Find where the given text appears and provide that cell's center as [X, Y] coordinate. 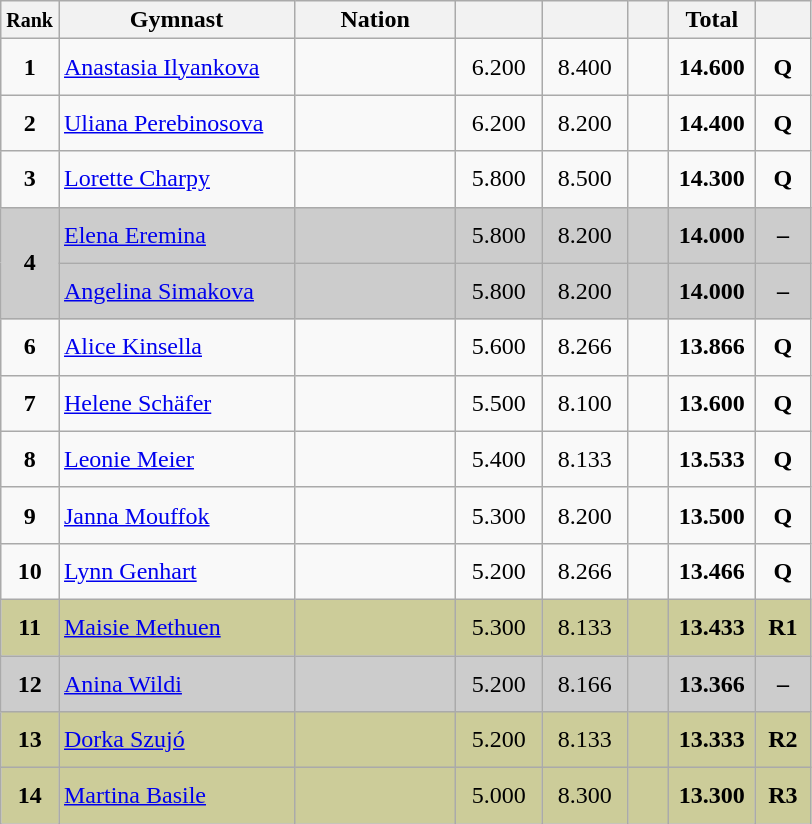
Lorette Charpy [176, 179]
Lynn Genhart [176, 571]
8.500 [585, 179]
5.600 [499, 347]
Maisie Methuen [176, 627]
Total [712, 20]
13.366 [712, 684]
Elena Eremina [176, 235]
8.300 [585, 796]
8 [30, 459]
14.600 [712, 67]
Angelina Simakova [176, 291]
Nation [376, 20]
8.100 [585, 403]
13.500 [712, 515]
13.300 [712, 796]
13.466 [712, 571]
Anastasia Ilyankova [176, 67]
14.400 [712, 123]
2 [30, 123]
5.500 [499, 403]
6 [30, 347]
1 [30, 67]
11 [30, 627]
13.433 [712, 627]
R3 [783, 796]
R2 [783, 740]
Leonie Meier [176, 459]
7 [30, 403]
4 [30, 263]
13.333 [712, 740]
Alice Kinsella [176, 347]
Helene Schäfer [176, 403]
14.300 [712, 179]
Rank [30, 20]
Janna Mouffok [176, 515]
Anina Wildi [176, 684]
5.400 [499, 459]
13.866 [712, 347]
13.600 [712, 403]
10 [30, 571]
Dorka Szujó [176, 740]
Uliana Perebinosova [176, 123]
12 [30, 684]
3 [30, 179]
13 [30, 740]
9 [30, 515]
14 [30, 796]
Gymnast [176, 20]
Martina Basile [176, 796]
8.166 [585, 684]
5.000 [499, 796]
R1 [783, 627]
8.400 [585, 67]
13.533 [712, 459]
